Determine the (X, Y) coordinate at the center of the cell enclosing the given text.  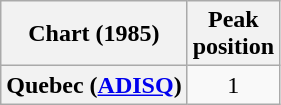
Quebec (ADISQ) (94, 85)
Chart (1985) (94, 34)
Peakposition (233, 34)
1 (233, 85)
